Determine the [x, y] coordinate at the center of the cell enclosing the given text.  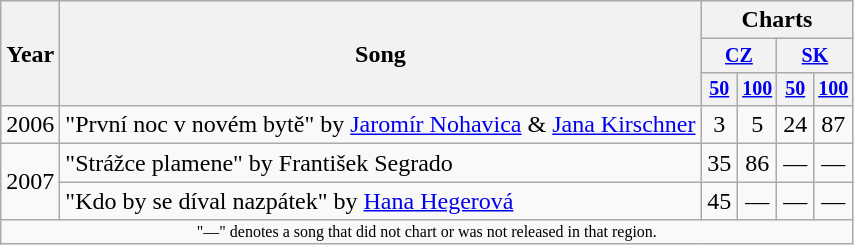
5 [756, 125]
24 [795, 125]
2007 [30, 182]
86 [756, 163]
"Kdo by se díval nazpátek" by Hana Hegerová [380, 201]
SK [815, 56]
87 [832, 125]
3 [719, 125]
45 [719, 201]
CZ [739, 56]
2006 [30, 125]
35 [719, 163]
"—" denotes a song that did not chart or was not released in that region. [427, 232]
"Strážce plamene" by František Segrado [380, 163]
"První noc v novém bytě" by Jaromír Nohavica & Jana Kirschner [380, 125]
Year [30, 54]
Song [380, 54]
Charts [777, 20]
